Search for the cell housing the specified text and yield its [x, y] center coordinate. 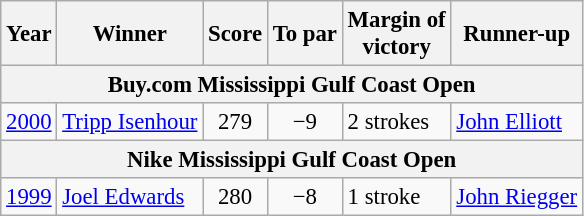
Runner-up [516, 34]
Score [236, 34]
John Riegger [516, 197]
Year [29, 34]
2000 [29, 122]
Tripp Isenhour [130, 122]
Winner [130, 34]
1 stroke [396, 197]
1999 [29, 197]
280 [236, 197]
Margin ofvictory [396, 34]
Joel Edwards [130, 197]
−9 [304, 122]
Buy.com Mississippi Gulf Coast Open [292, 85]
Nike Mississippi Gulf Coast Open [292, 160]
To par [304, 34]
−8 [304, 197]
2 strokes [396, 122]
John Elliott [516, 122]
279 [236, 122]
